Pinpoint the cell where the given text exists, returning its [X, Y] midpoint coordinate. 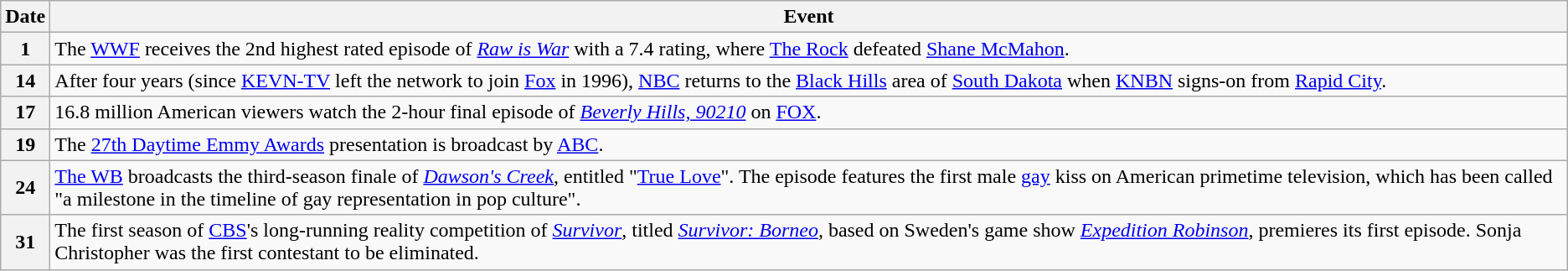
17 [25, 112]
The WWF receives the 2nd highest rated episode of Raw is War with a 7.4 rating, where The Rock defeated Shane McMahon. [809, 49]
Date [25, 17]
Event [809, 17]
14 [25, 81]
1 [25, 49]
24 [25, 188]
19 [25, 144]
16.8 million American viewers watch the 2-hour final episode of Beverly Hills, 90210 on FOX. [809, 112]
31 [25, 242]
The 27th Daytime Emmy Awards presentation is broadcast by ABC. [809, 144]
